Search for the cell housing the specified text and yield its (X, Y) center coordinate. 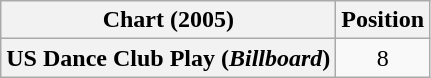
8 (383, 58)
Position (383, 20)
Chart (2005) (168, 20)
US Dance Club Play (Billboard) (168, 58)
